Determine the [x, y] coordinate at the center of the cell enclosing the given text.  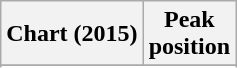
Peakposition [189, 34]
Chart (2015) [72, 34]
